Determine the (X, Y) coordinate at the center of the cell enclosing the given text.  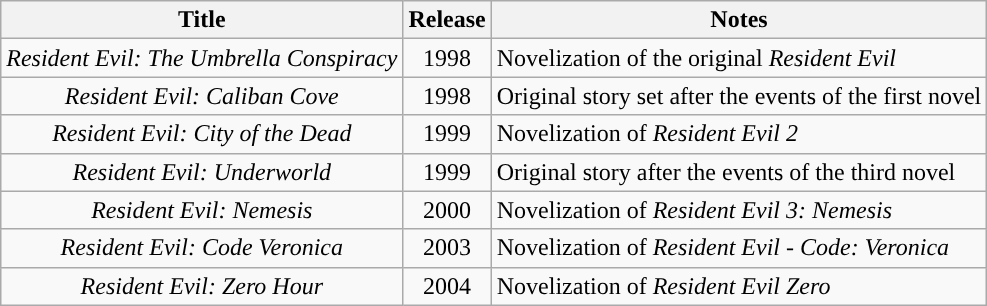
Resident Evil: Zero Hour (202, 286)
Release (447, 20)
Novelization of Resident Evil - Code: Veronica (739, 248)
Novelization of Resident Evil Zero (739, 286)
Original story after the events of the third novel (739, 172)
Resident Evil: Caliban Cove (202, 96)
Resident Evil: Underworld (202, 172)
2000 (447, 210)
Resident Evil: The Umbrella Conspiracy (202, 58)
Novelization of Resident Evil 2 (739, 134)
Notes (739, 20)
Novelization of Resident Evil 3: Nemesis (739, 210)
Original story set after the events of the first novel (739, 96)
2004 (447, 286)
Resident Evil: Code Veronica (202, 248)
2003 (447, 248)
Novelization of the original Resident Evil (739, 58)
Resident Evil: Nemesis (202, 210)
Resident Evil: City of the Dead (202, 134)
Title (202, 20)
